Find where the given text appears and provide that cell's center as [X, Y] coordinate. 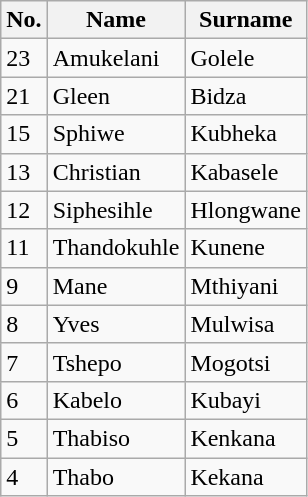
Kubheka [246, 134]
Kunene [246, 248]
8 [24, 324]
Kenkana [246, 438]
Surname [246, 20]
Golele [246, 58]
23 [24, 58]
Kabelo [116, 400]
11 [24, 248]
4 [24, 477]
Mulwisa [246, 324]
No. [24, 20]
9 [24, 286]
15 [24, 134]
Gleen [116, 96]
Mthiyani [246, 286]
Yves [116, 324]
7 [24, 362]
Name [116, 20]
Thabiso [116, 438]
Mogotsi [246, 362]
Siphesihle [116, 210]
Tshepo [116, 362]
12 [24, 210]
Sphiwe [116, 134]
Thabo [116, 477]
Kabasele [246, 172]
Amukelani [116, 58]
5 [24, 438]
Mane [116, 286]
Hlongwane [246, 210]
Christian [116, 172]
Kekana [246, 477]
Bidza [246, 96]
Thandokuhle [116, 248]
13 [24, 172]
21 [24, 96]
Kubayi [246, 400]
6 [24, 400]
